Return (X, Y) of the center of cell containing provided text 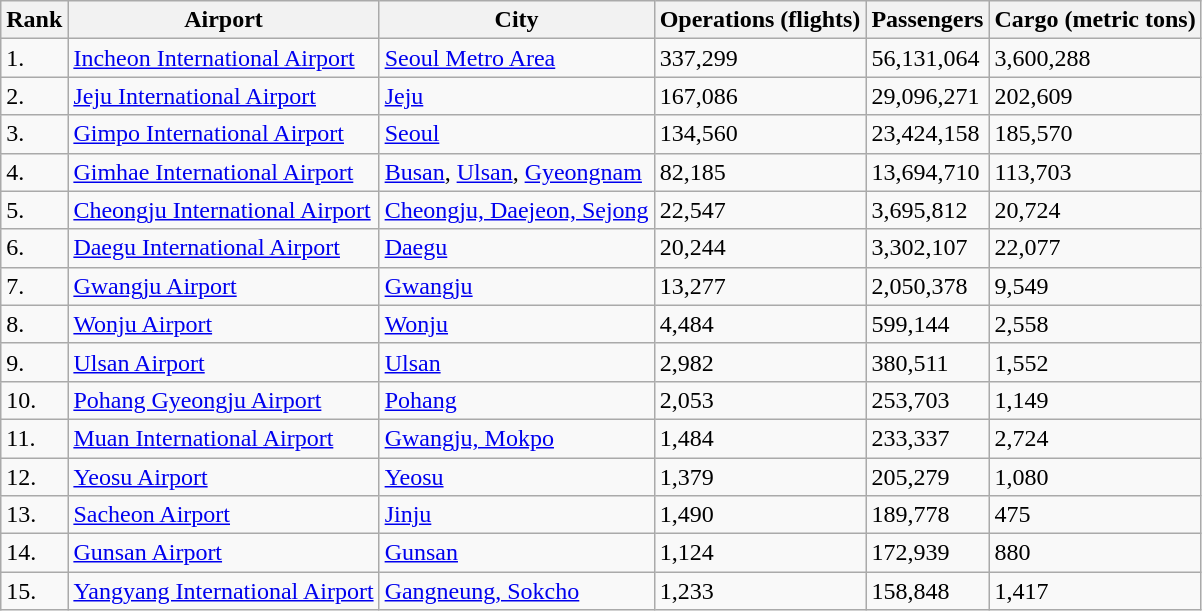
Busan, Ulsan, Gyeongnam (516, 172)
Ulsan Airport (224, 362)
Sacheon Airport (224, 515)
20,244 (760, 248)
172,939 (928, 553)
1,379 (760, 477)
Seoul (516, 134)
Wonju (516, 324)
599,144 (928, 324)
Gwangju, Mokpo (516, 438)
22,547 (760, 210)
Operations (flights) (760, 20)
22,077 (1095, 248)
1,484 (760, 438)
Pohang (516, 400)
Passengers (928, 20)
Jinju (516, 515)
Yeosu Airport (224, 477)
3. (34, 134)
253,703 (928, 400)
Muan International Airport (224, 438)
Seoul Metro Area (516, 58)
10. (34, 400)
2,982 (760, 362)
Yeosu (516, 477)
4. (34, 172)
Ulsan (516, 362)
2,053 (760, 400)
Gimpo International Airport (224, 134)
185,570 (1095, 134)
Rank (34, 20)
Pohang Gyeongju Airport (224, 400)
7. (34, 286)
Wonju Airport (224, 324)
4,484 (760, 324)
1,124 (760, 553)
1. (34, 58)
13,277 (760, 286)
158,848 (928, 591)
20,724 (1095, 210)
8. (34, 324)
Incheon International Airport (224, 58)
Cheongju, Daejeon, Sejong (516, 210)
1,233 (760, 591)
13. (34, 515)
233,337 (928, 438)
167,086 (760, 96)
1,490 (760, 515)
337,299 (760, 58)
205,279 (928, 477)
113,703 (1095, 172)
Cheongju International Airport (224, 210)
15. (34, 591)
Gwangju (516, 286)
Gangneung, Sokcho (516, 591)
1,552 (1095, 362)
Gimhae International Airport (224, 172)
6. (34, 248)
Gwangju Airport (224, 286)
14. (34, 553)
Gunsan Airport (224, 553)
Cargo (metric tons) (1095, 20)
56,131,064 (928, 58)
Gunsan (516, 553)
2. (34, 96)
134,560 (760, 134)
Daegu International Airport (224, 248)
82,185 (760, 172)
Daegu (516, 248)
13,694,710 (928, 172)
475 (1095, 515)
2,050,378 (928, 286)
Airport (224, 20)
9,549 (1095, 286)
Jeju (516, 96)
2,724 (1095, 438)
3,302,107 (928, 248)
1,149 (1095, 400)
11. (34, 438)
City (516, 20)
3,600,288 (1095, 58)
29,096,271 (928, 96)
1,417 (1095, 591)
Yangyang International Airport (224, 591)
3,695,812 (928, 210)
880 (1095, 553)
9. (34, 362)
202,609 (1095, 96)
1,080 (1095, 477)
2,558 (1095, 324)
5. (34, 210)
189,778 (928, 515)
380,511 (928, 362)
Jeju International Airport (224, 96)
12. (34, 477)
23,424,158 (928, 134)
